Return the (X, Y) coordinate for the center point of the cell that contains the specified text.  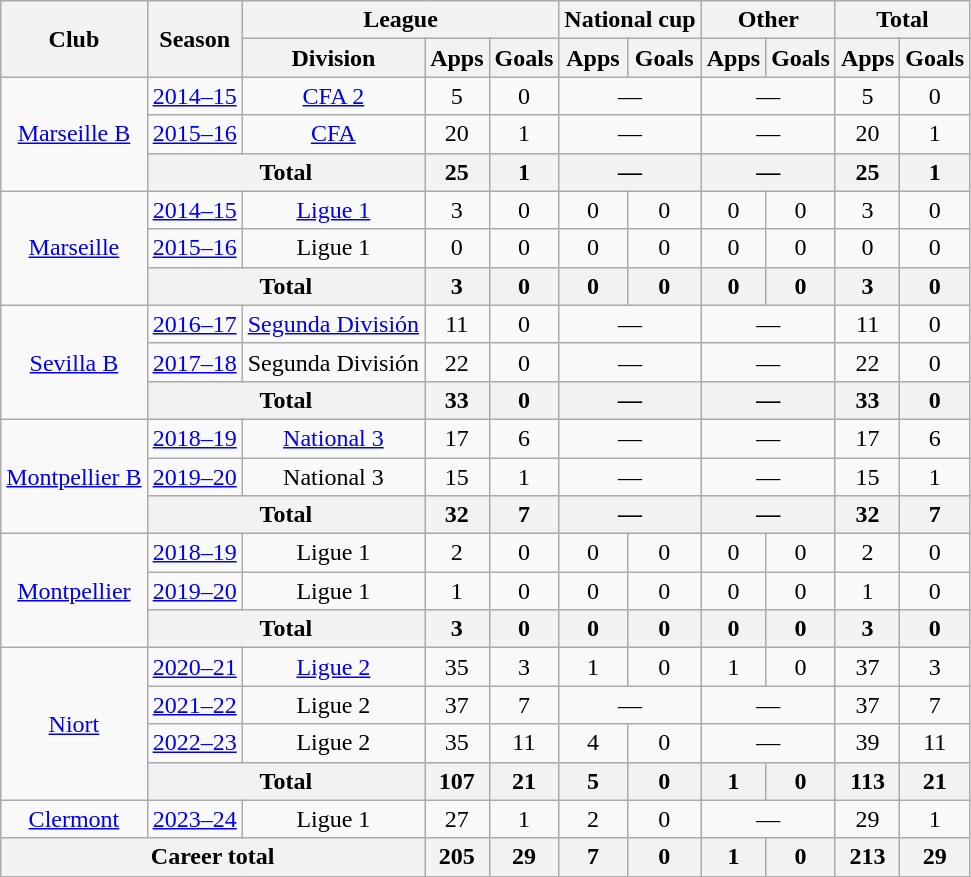
League (400, 20)
213 (867, 857)
Clermont (74, 819)
Club (74, 39)
Montpellier B (74, 476)
Marseille (74, 248)
CFA 2 (333, 96)
Career total (213, 857)
Marseille B (74, 134)
2016–17 (194, 324)
2023–24 (194, 819)
39 (867, 743)
Sevilla B (74, 362)
107 (457, 781)
4 (593, 743)
113 (867, 781)
Montpellier (74, 591)
CFA (333, 134)
205 (457, 857)
Niort (74, 724)
Season (194, 39)
National cup (630, 20)
Division (333, 58)
2021–22 (194, 705)
Other (768, 20)
2022–23 (194, 743)
2017–18 (194, 362)
27 (457, 819)
2020–21 (194, 667)
